Pinpoint the cell where the given text exists, returning its (x, y) midpoint coordinate. 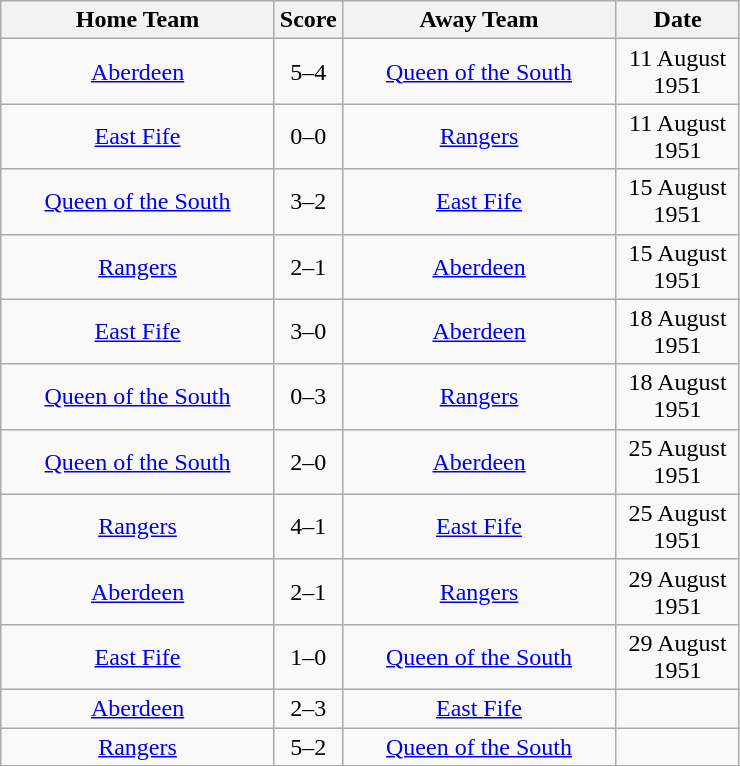
Home Team (138, 20)
3–2 (308, 202)
2–3 (308, 708)
0–0 (308, 136)
3–0 (308, 332)
4–1 (308, 526)
Date (678, 20)
1–0 (308, 656)
0–3 (308, 396)
5–4 (308, 72)
5–2 (308, 747)
Score (308, 20)
2–0 (308, 462)
Away Team (479, 20)
